Extract the [x, y] coordinate from the center of the cell holding the provided text.  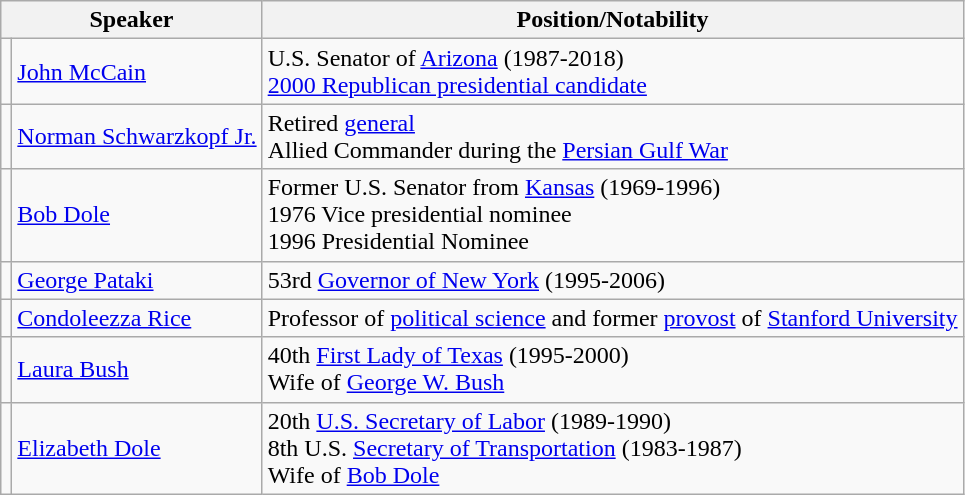
40th First Lady of Texas (1995-2000)Wife of George W. Bush [612, 370]
Professor of political science and former provost of Stanford University [612, 318]
Former U.S. Senator from Kansas (1969-1996)1976 Vice presidential nominee1996 Presidential Nominee [612, 215]
Speaker [132, 20]
20th U.S. Secretary of Labor (1989-1990)8th U.S. Secretary of Transportation (1983-1987)Wife of Bob Dole [612, 448]
53rd Governor of New York (1995-2006) [612, 280]
U.S. Senator of Arizona (1987-2018)2000 Republican presidential candidate [612, 72]
Retired generalAllied Commander during the Persian Gulf War [612, 136]
Position/Notability [612, 20]
George Pataki [137, 280]
Laura Bush [137, 370]
Elizabeth Dole [137, 448]
Condoleezza Rice [137, 318]
Norman Schwarzkopf Jr. [137, 136]
John McCain [137, 72]
Bob Dole [137, 215]
